Find where the given text appears and provide that cell's center as (X, Y) coordinate. 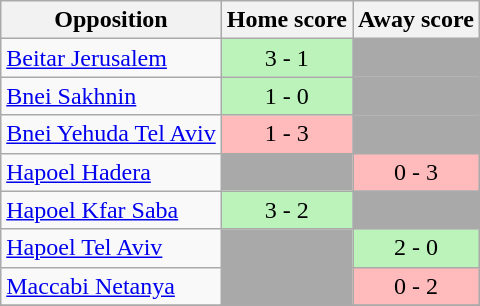
Hapoel Kfar Saba (111, 210)
2 - 0 (416, 248)
0 - 3 (416, 172)
Maccabi Netanya (111, 286)
Hapoel Hadera (111, 172)
3 - 1 (286, 58)
3 - 2 (286, 210)
Home score (286, 20)
1 - 3 (286, 134)
0 - 2 (416, 286)
1 - 0 (286, 96)
Bnei Sakhnin (111, 96)
Bnei Yehuda Tel Aviv (111, 134)
Away score (416, 20)
Hapoel Tel Aviv (111, 248)
Opposition (111, 20)
Beitar Jerusalem (111, 58)
